Detect which cell encompasses the target text, then output its [X, Y] center coordinate. 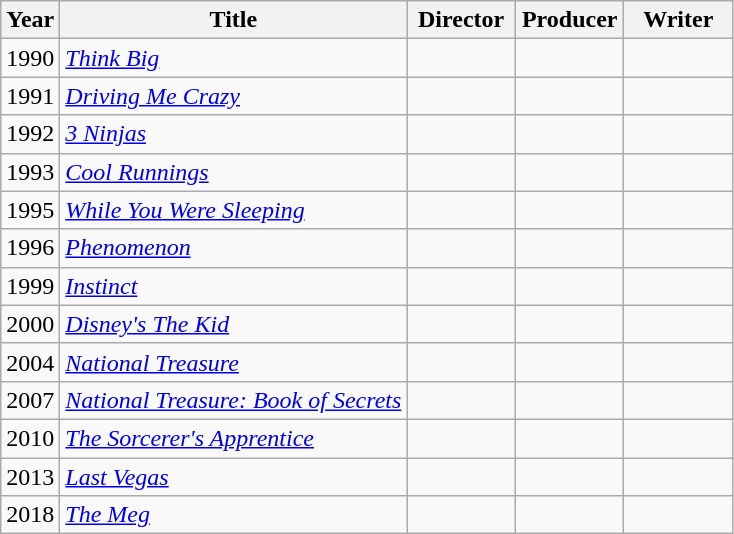
1996 [30, 248]
Instinct [234, 286]
1995 [30, 210]
Phenomenon [234, 248]
2010 [30, 438]
Title [234, 20]
1992 [30, 134]
Producer [570, 20]
2004 [30, 362]
National Treasure [234, 362]
2000 [30, 324]
While You Were Sleeping [234, 210]
1990 [30, 58]
Disney's The Kid [234, 324]
1991 [30, 96]
The Meg [234, 515]
Director [462, 20]
National Treasure: Book of Secrets [234, 400]
3 Ninjas [234, 134]
Driving Me Crazy [234, 96]
1993 [30, 172]
1999 [30, 286]
Think Big [234, 58]
The Sorcerer's Apprentice [234, 438]
2013 [30, 477]
Year [30, 20]
Writer [678, 20]
Cool Runnings [234, 172]
2018 [30, 515]
Last Vegas [234, 477]
2007 [30, 400]
